Provide the (x, y) coordinate of the cell's center where the given text is located.  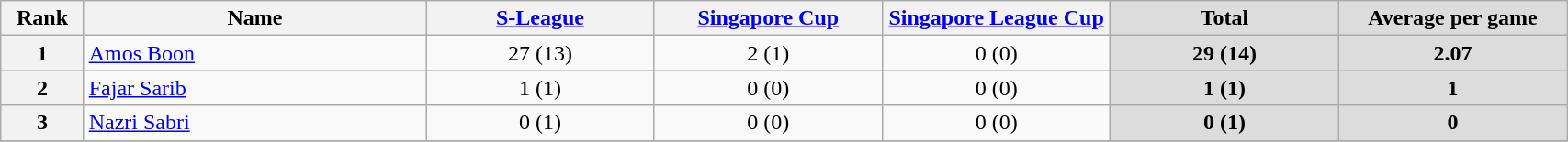
2 (1) (768, 53)
2.07 (1452, 53)
0 (1452, 123)
2 (42, 88)
Nazri Sabri (255, 123)
27 (13) (540, 53)
Fajar Sarib (255, 88)
Singapore League Cup (996, 18)
3 (42, 123)
29 (14) (1224, 53)
Average per game (1452, 18)
Name (255, 18)
Singapore Cup (768, 18)
Total (1224, 18)
Rank (42, 18)
Amos Boon (255, 53)
S-League (540, 18)
